From the cell containing the given text, extract its center point as (x, y) coordinate. 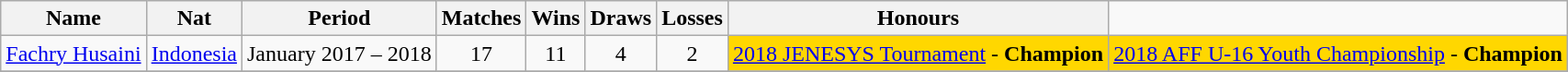
2018 AFF U-16 Youth Championship - Champion (1338, 54)
January 2017 – 2018 (339, 54)
4 (621, 54)
Name (73, 18)
Honours (918, 18)
Fachry Husaini (73, 54)
Draws (621, 18)
Indonesia (194, 54)
Losses (693, 18)
11 (556, 54)
2018 JENESYS Tournament - Champion (918, 54)
Wins (556, 18)
2 (693, 54)
17 (481, 54)
Period (339, 18)
Nat (194, 18)
Matches (481, 18)
